Search for the cell housing the specified text and yield its [x, y] center coordinate. 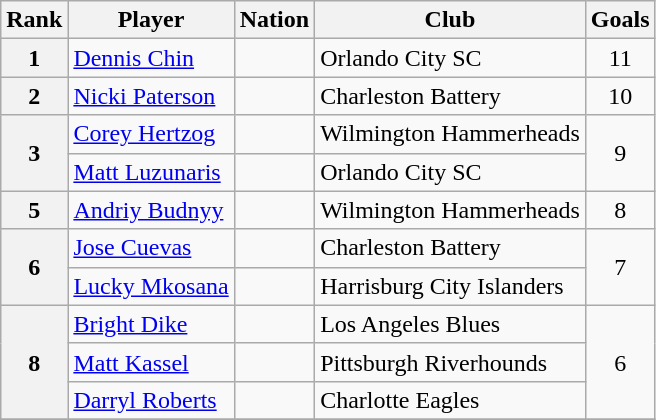
Nation [274, 20]
Rank [34, 20]
Charlotte Eagles [450, 400]
2 [34, 96]
Dennis Chin [151, 58]
10 [620, 96]
Matt Kassel [151, 362]
Goals [620, 20]
9 [620, 153]
Matt Luzunaris [151, 172]
5 [34, 210]
Los Angeles Blues [450, 324]
Lucky Mkosana [151, 286]
1 [34, 58]
Darryl Roberts [151, 400]
Corey Hertzog [151, 134]
3 [34, 153]
Club [450, 20]
Pittsburgh Riverhounds [450, 362]
Nicki Paterson [151, 96]
Jose Cuevas [151, 248]
Andriy Budnyy [151, 210]
Player [151, 20]
7 [620, 267]
11 [620, 58]
Bright Dike [151, 324]
Harrisburg City Islanders [450, 286]
